Detect which cell encompasses the target text, then output its (X, Y) center coordinate. 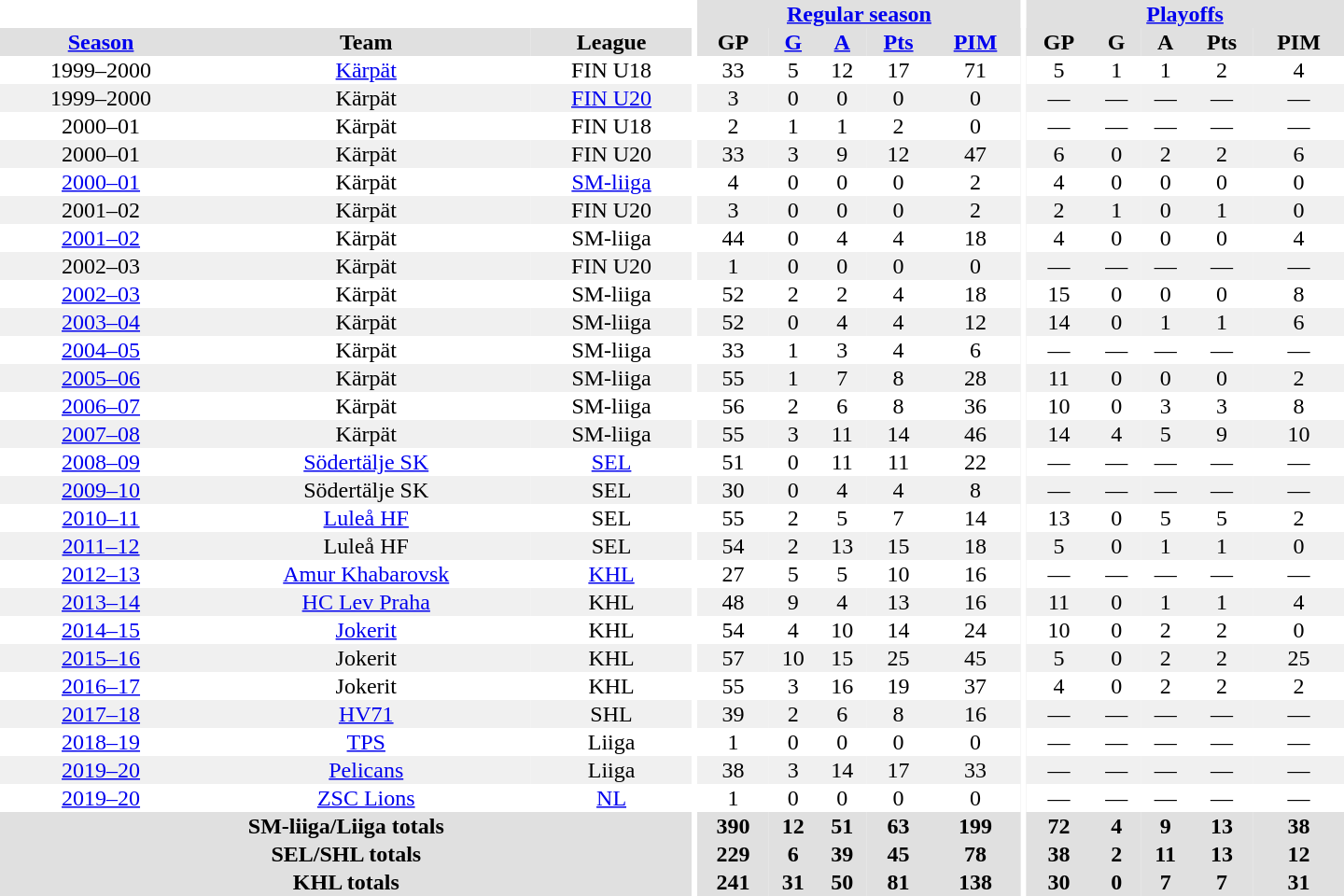
2012–13 (101, 574)
56 (734, 406)
36 (976, 406)
Amur Khabarovsk (366, 574)
46 (976, 434)
NL (610, 798)
27 (734, 574)
48 (734, 602)
241 (734, 882)
78 (976, 854)
League (610, 42)
2017–18 (101, 714)
229 (734, 854)
44 (734, 238)
71 (976, 70)
Pelicans (366, 770)
TPS (366, 742)
ZSC Lions (366, 798)
57 (734, 658)
SHL (610, 714)
47 (976, 154)
2013–14 (101, 602)
50 (842, 882)
199 (976, 826)
390 (734, 826)
22 (976, 462)
2016–17 (101, 686)
2005–06 (101, 378)
2004–05 (101, 350)
2007–08 (101, 434)
Season (101, 42)
Playoffs (1185, 14)
28 (976, 378)
2011–12 (101, 546)
37 (976, 686)
2018–19 (101, 742)
Regular season (860, 14)
138 (976, 882)
2006–07 (101, 406)
KHL totals (346, 882)
19 (899, 686)
Team (366, 42)
24 (976, 630)
2009–10 (101, 490)
63 (899, 826)
HC Lev Praha (366, 602)
2008–09 (101, 462)
2015–16 (101, 658)
2010–11 (101, 518)
81 (899, 882)
2014–15 (101, 630)
SM-liiga/Liiga totals (346, 826)
SEL/SHL totals (346, 854)
HV71 (366, 714)
72 (1058, 826)
2003–04 (101, 322)
